Locate the cell with the specified text and output its (X, Y) center coordinate. 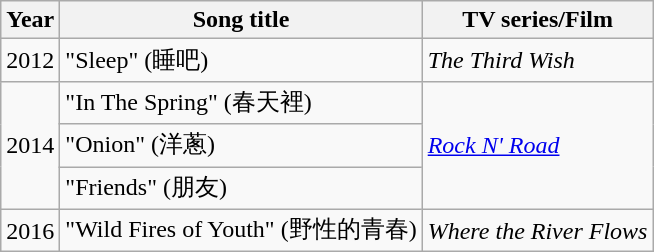
2012 (30, 60)
"Onion" (洋蔥) (241, 146)
Rock N' Road (538, 145)
2014 (30, 145)
"Sleep" (睡吧) (241, 60)
"In The Spring" (春天裡) (241, 102)
Song title (241, 20)
"Wild Fires of Youth" (野性的青春) (241, 230)
Where the River Flows (538, 230)
The Third Wish (538, 60)
Year (30, 20)
2016 (30, 230)
TV series/Film (538, 20)
"Friends" (朋友) (241, 188)
